Capture the cell that displays the provided text and extract its [X, Y] central coordinate. 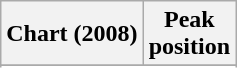
Chart (2008) [72, 34]
Peakposition [189, 34]
